From the cell containing the given text, extract its center point as (X, Y) coordinate. 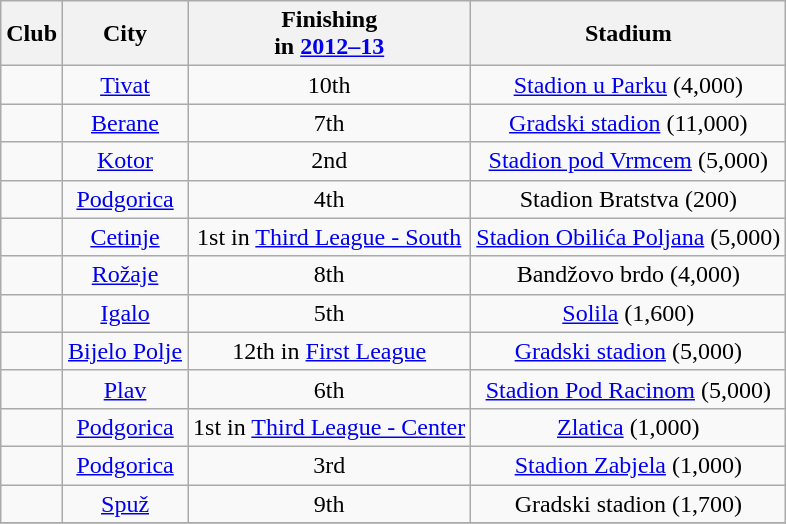
Igalo (126, 313)
Stadion u Parku (4,000) (628, 85)
12th in First League (330, 351)
4th (330, 199)
Zlatica (1,000) (628, 427)
Berane (126, 123)
Cetinje (126, 237)
1st in Third League - Center (330, 427)
6th (330, 389)
Stadion Bratstva (200) (628, 199)
City (126, 34)
Tivat (126, 85)
Finishing in 2012–13 (330, 34)
10th (330, 85)
Spuž (126, 503)
2nd (330, 161)
Kotor (126, 161)
7th (330, 123)
Club (32, 34)
Stadion Pod Racinom (5,000) (628, 389)
Bandžovo brdo (4,000) (628, 275)
1st in Third League - South (330, 237)
Gradski stadion (11,000) (628, 123)
Bijelo Polje (126, 351)
9th (330, 503)
Stadion Obilića Poljana (5,000) (628, 237)
Stadion pod Vrmcem (5,000) (628, 161)
5th (330, 313)
8th (330, 275)
3rd (330, 465)
Gradski stadion (1,700) (628, 503)
Stadium (628, 34)
Stadion Zabjela (1,000) (628, 465)
Rožaje (126, 275)
Gradski stadion (5,000) (628, 351)
Solila (1,600) (628, 313)
Plav (126, 389)
